Find where the given text appears and provide that cell's center as [x, y] coordinate. 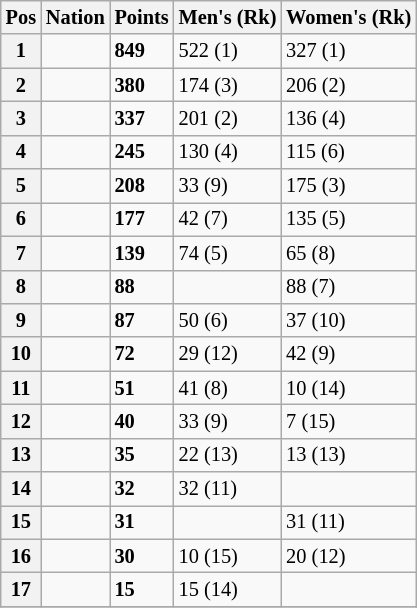
16 [21, 556]
522 (1) [228, 51]
37 (10) [348, 320]
380 [142, 85]
41 (8) [228, 388]
4 [21, 152]
30 [142, 556]
Women's (Rk) [348, 17]
32 (11) [228, 489]
136 (4) [348, 118]
5 [21, 186]
31 [142, 522]
1 [21, 51]
29 (12) [228, 354]
Nation [76, 17]
88 (7) [348, 287]
15 (14) [228, 589]
22 (13) [228, 455]
32 [142, 489]
245 [142, 152]
174 (3) [228, 85]
42 (7) [228, 219]
87 [142, 320]
Men's (Rk) [228, 17]
74 (5) [228, 253]
7 (15) [348, 421]
206 (2) [348, 85]
3 [21, 118]
208 [142, 186]
20 (12) [348, 556]
135 (5) [348, 219]
10 (14) [348, 388]
65 (8) [348, 253]
130 (4) [228, 152]
72 [142, 354]
201 (2) [228, 118]
17 [21, 589]
10 (15) [228, 556]
40 [142, 421]
Pos [21, 17]
13 [21, 455]
115 (6) [348, 152]
6 [21, 219]
10 [21, 354]
9 [21, 320]
7 [21, 253]
88 [142, 287]
31 (11) [348, 522]
175 (3) [348, 186]
11 [21, 388]
14 [21, 489]
50 (6) [228, 320]
337 [142, 118]
8 [21, 287]
139 [142, 253]
42 (9) [348, 354]
849 [142, 51]
35 [142, 455]
13 (13) [348, 455]
177 [142, 219]
Points [142, 17]
327 (1) [348, 51]
12 [21, 421]
2 [21, 85]
51 [142, 388]
